Return [X, Y] of the center of cell containing provided text 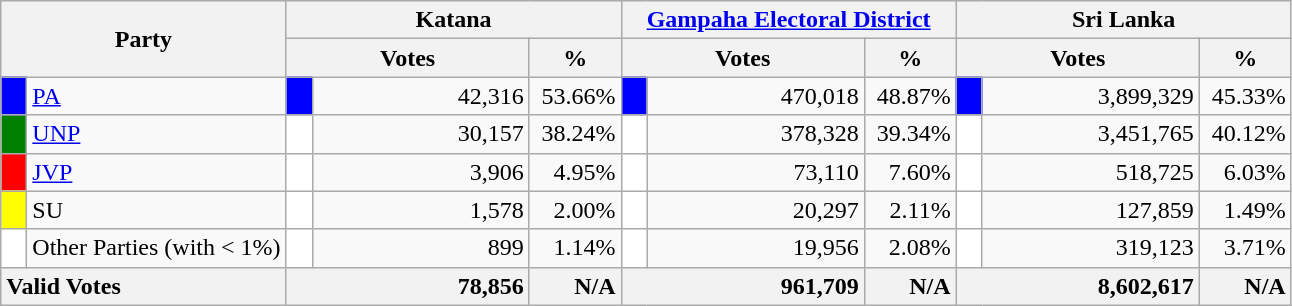
78,856 [408, 286]
1,578 [420, 210]
3.71% [1245, 248]
40.12% [1245, 134]
38.24% [575, 134]
319,123 [1090, 248]
Katana [454, 20]
Valid Votes [144, 286]
SU [156, 210]
42,316 [420, 96]
JVP [156, 172]
39.34% [910, 134]
3,899,329 [1090, 96]
Gampaha Electoral District [788, 20]
2.11% [910, 210]
518,725 [1090, 172]
Party [144, 39]
899 [420, 248]
378,328 [756, 134]
73,110 [756, 172]
20,297 [756, 210]
PA [156, 96]
470,018 [756, 96]
1.14% [575, 248]
4.95% [575, 172]
1.49% [1245, 210]
UNP [156, 134]
6.03% [1245, 172]
Sri Lanka [1124, 20]
53.66% [575, 96]
Other Parties (with < 1%) [156, 248]
2.08% [910, 248]
19,956 [756, 248]
8,602,617 [1078, 286]
127,859 [1090, 210]
2.00% [575, 210]
961,709 [742, 286]
3,451,765 [1090, 134]
45.33% [1245, 96]
48.87% [910, 96]
3,906 [420, 172]
30,157 [420, 134]
7.60% [910, 172]
